Output the (X, Y) coordinate of the center of the cell containing the given text.  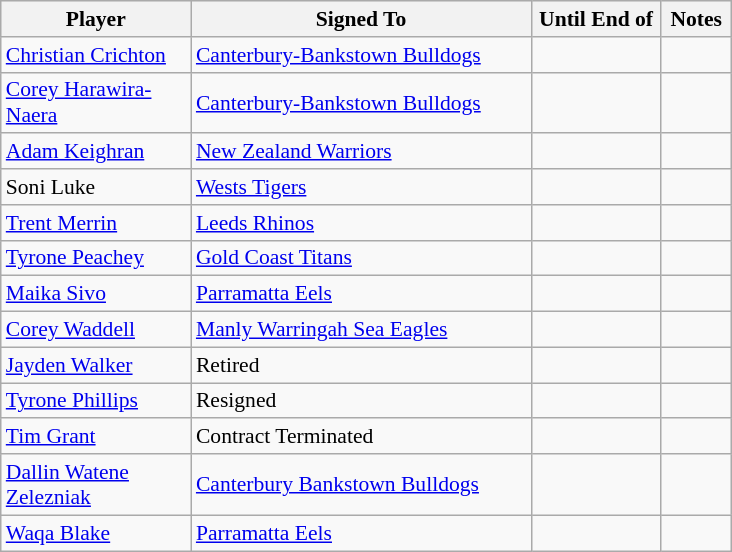
Jayden Walker (96, 365)
Manly Warringah Sea Eagles (361, 330)
Adam Keighran (96, 152)
Contract Terminated (361, 437)
Until End of (596, 19)
Canterbury Bankstown Bulldogs (361, 484)
Trent Merrin (96, 223)
Corey Waddell (96, 330)
Player (96, 19)
Christian Crichton (96, 55)
Waqa Blake (96, 533)
Wests Tigers (361, 187)
Corey Harawira-Naera (96, 102)
Maika Sivo (96, 294)
Resigned (361, 401)
New Zealand Warriors (361, 152)
Tyrone Phillips (96, 401)
Leeds Rhinos (361, 223)
Tim Grant (96, 437)
Tyrone Peachey (96, 258)
Retired (361, 365)
Soni Luke (96, 187)
Dallin Watene Zelezniak (96, 484)
Signed To (361, 19)
Gold Coast Titans (361, 258)
Notes (696, 19)
